Determine the (X, Y) coordinate at the center of the cell enclosing the given text.  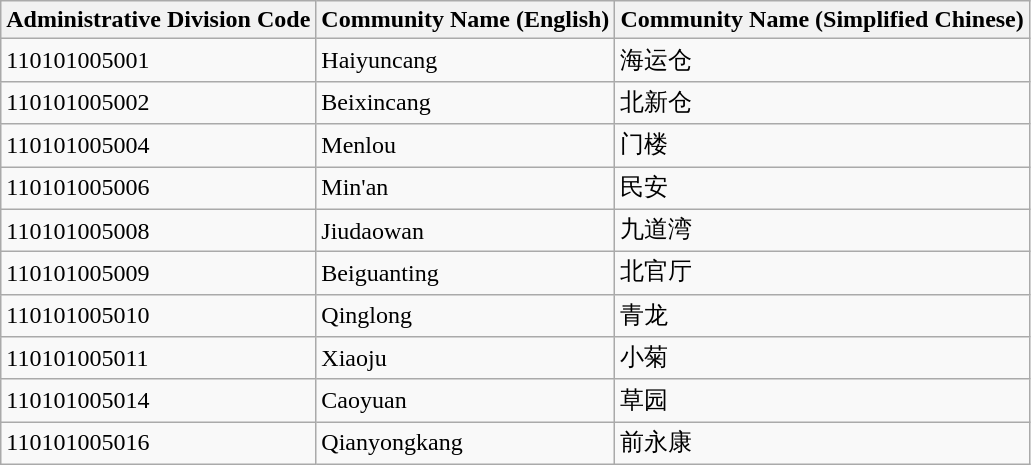
九道湾 (822, 230)
小菊 (822, 358)
Jiudaowan (466, 230)
Qinglong (466, 316)
Menlou (466, 146)
民安 (822, 188)
110101005008 (158, 230)
海运仓 (822, 60)
Community Name (Simplified Chinese) (822, 20)
Qianyongkang (466, 444)
Xiaoju (466, 358)
110101005001 (158, 60)
前永康 (822, 444)
110101005011 (158, 358)
门楼 (822, 146)
Beixincang (466, 102)
草园 (822, 400)
Community Name (English) (466, 20)
Beiguanting (466, 274)
110101005014 (158, 400)
110101005006 (158, 188)
北官厅 (822, 274)
北新仓 (822, 102)
Min'an (466, 188)
110101005009 (158, 274)
110101005010 (158, 316)
110101005016 (158, 444)
Administrative Division Code (158, 20)
110101005004 (158, 146)
青龙 (822, 316)
110101005002 (158, 102)
Caoyuan (466, 400)
Haiyuncang (466, 60)
